Scan for the cell matching the given text and deliver its (X, Y) coordinate at center. 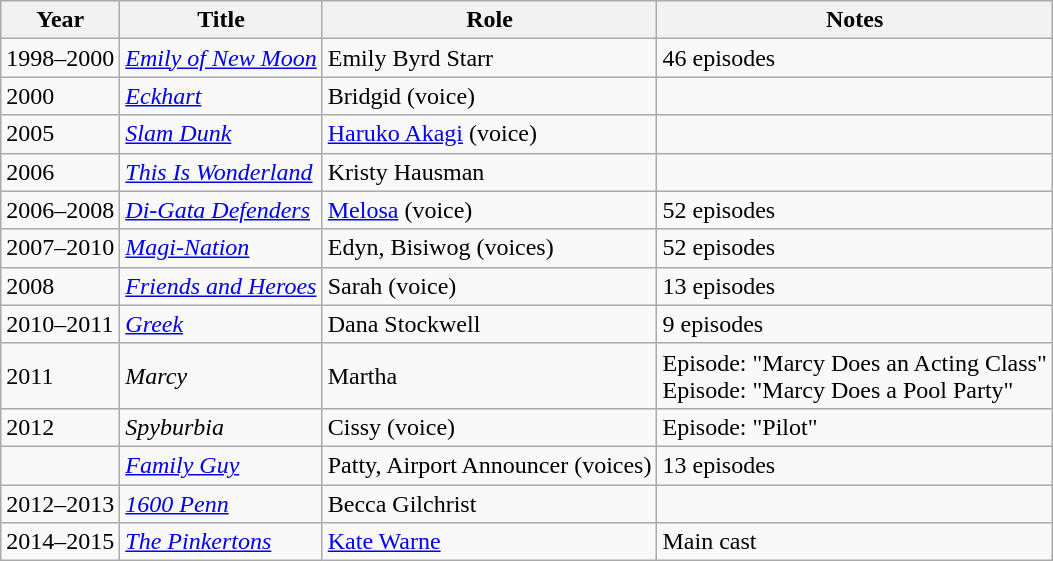
Marcy (221, 376)
2006 (60, 172)
Becca Gilchrist (490, 503)
2005 (60, 134)
2007–2010 (60, 248)
1600 Penn (221, 503)
Melosa (voice) (490, 210)
Martha (490, 376)
Episode: "Pilot" (854, 427)
Greek (221, 324)
Kate Warne (490, 542)
Episode: "Marcy Does an Acting Class"Episode: "Marcy Does a Pool Party" (854, 376)
Family Guy (221, 465)
Cissy (voice) (490, 427)
2010–2011 (60, 324)
Emily of New Moon (221, 58)
The Pinkertons (221, 542)
Emily Byrd Starr (490, 58)
Haruko Akagi (voice) (490, 134)
Patty, Airport Announcer (voices) (490, 465)
2012 (60, 427)
2012–2013 (60, 503)
Di-Gata Defenders (221, 210)
Friends and Heroes (221, 286)
Slam Dunk (221, 134)
Sarah (voice) (490, 286)
Kristy Hausman (490, 172)
Bridgid (voice) (490, 96)
1998–2000 (60, 58)
Spyburbia (221, 427)
Notes (854, 20)
Year (60, 20)
Title (221, 20)
2011 (60, 376)
2008 (60, 286)
Magi-Nation (221, 248)
2014–2015 (60, 542)
Role (490, 20)
2006–2008 (60, 210)
This Is Wonderland (221, 172)
9 episodes (854, 324)
Dana Stockwell (490, 324)
46 episodes (854, 58)
2000 (60, 96)
Main cast (854, 542)
Edyn, Bisiwog (voices) (490, 248)
Eckhart (221, 96)
